Scan for the cell matching the given text and deliver its [x, y] coordinate at center. 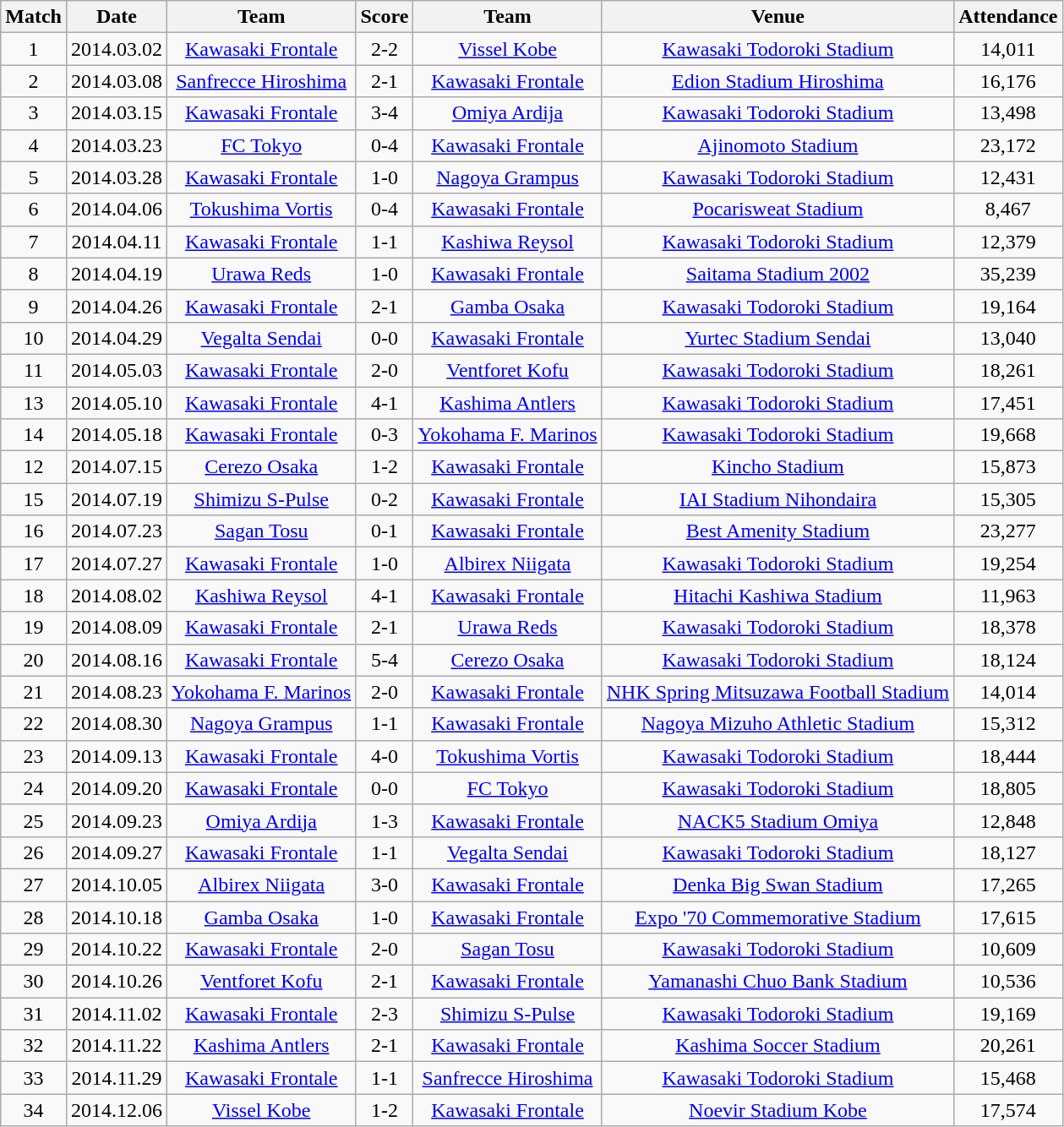
2014.03.28 [117, 177]
2014.07.23 [117, 531]
18 [34, 596]
2014.04.26 [117, 306]
Noevir Stadium Kobe [778, 1110]
16 [34, 531]
18,805 [1008, 788]
17,615 [1008, 917]
2014.07.27 [117, 563]
15,312 [1008, 724]
5-4 [385, 660]
24 [34, 788]
19,164 [1008, 306]
Ajinomoto Stadium [778, 145]
19,254 [1008, 563]
2014.07.15 [117, 467]
2014.04.29 [117, 338]
Attendance [1008, 17]
13,498 [1008, 113]
2014.08.09 [117, 628]
Kincho Stadium [778, 467]
2014.10.26 [117, 982]
18,444 [1008, 756]
16,176 [1008, 81]
Match [34, 17]
2014.09.13 [117, 756]
14,014 [1008, 692]
5 [34, 177]
32 [34, 1046]
3-4 [385, 113]
NACK5 Stadium Omiya [778, 820]
2014.08.16 [117, 660]
Venue [778, 17]
4-0 [385, 756]
11,963 [1008, 596]
2014.03.02 [117, 49]
13,040 [1008, 338]
3-0 [385, 885]
23 [34, 756]
6 [34, 210]
12,431 [1008, 177]
14,011 [1008, 49]
14 [34, 435]
10,536 [1008, 982]
2014.08.23 [117, 692]
2014.05.03 [117, 370]
2014.10.05 [117, 885]
12,848 [1008, 820]
Nagoya Mizuho Athletic Stadium [778, 724]
33 [34, 1078]
20 [34, 660]
9 [34, 306]
8,467 [1008, 210]
19,169 [1008, 1014]
Pocarisweat Stadium [778, 210]
Hitachi Kashiwa Stadium [778, 596]
Expo '70 Commemorative Stadium [778, 917]
17,265 [1008, 885]
Kashima Soccer Stadium [778, 1046]
2014.05.10 [117, 403]
34 [34, 1110]
15 [34, 499]
Edion Stadium Hiroshima [778, 81]
31 [34, 1014]
29 [34, 950]
2014.09.27 [117, 852]
2-2 [385, 49]
2014.08.30 [117, 724]
17,451 [1008, 403]
7 [34, 242]
2014.09.20 [117, 788]
25 [34, 820]
2014.12.06 [117, 1110]
2014.04.11 [117, 242]
12,379 [1008, 242]
IAI Stadium Nihondaira [778, 499]
2014.11.22 [117, 1046]
1-3 [385, 820]
2014.04.19 [117, 274]
2014.09.23 [117, 820]
22 [34, 724]
2014.03.08 [117, 81]
26 [34, 852]
2014.08.02 [117, 596]
17 [34, 563]
Best Amenity Stadium [778, 531]
2-3 [385, 1014]
18,124 [1008, 660]
Date [117, 17]
NHK Spring Mitsuzawa Football Stadium [778, 692]
2 [34, 81]
18,378 [1008, 628]
0-3 [385, 435]
4 [34, 145]
23,172 [1008, 145]
19,668 [1008, 435]
Yamanashi Chuo Bank Stadium [778, 982]
0-2 [385, 499]
2014.10.22 [117, 950]
Saitama Stadium 2002 [778, 274]
Denka Big Swan Stadium [778, 885]
23,277 [1008, 531]
1 [34, 49]
17,574 [1008, 1110]
20,261 [1008, 1046]
13 [34, 403]
18,127 [1008, 852]
8 [34, 274]
30 [34, 982]
2014.05.18 [117, 435]
15,468 [1008, 1078]
18,261 [1008, 370]
2014.07.19 [117, 499]
2014.10.18 [117, 917]
10,609 [1008, 950]
2014.04.06 [117, 210]
2014.03.15 [117, 113]
3 [34, 113]
0-1 [385, 531]
2014.11.02 [117, 1014]
19 [34, 628]
28 [34, 917]
10 [34, 338]
2014.11.29 [117, 1078]
35,239 [1008, 274]
15,305 [1008, 499]
15,873 [1008, 467]
27 [34, 885]
Score [385, 17]
Yurtec Stadium Sendai [778, 338]
21 [34, 692]
2014.03.23 [117, 145]
12 [34, 467]
11 [34, 370]
